For the text-containing cell, return its midpoint in (X, Y) coordinate format. 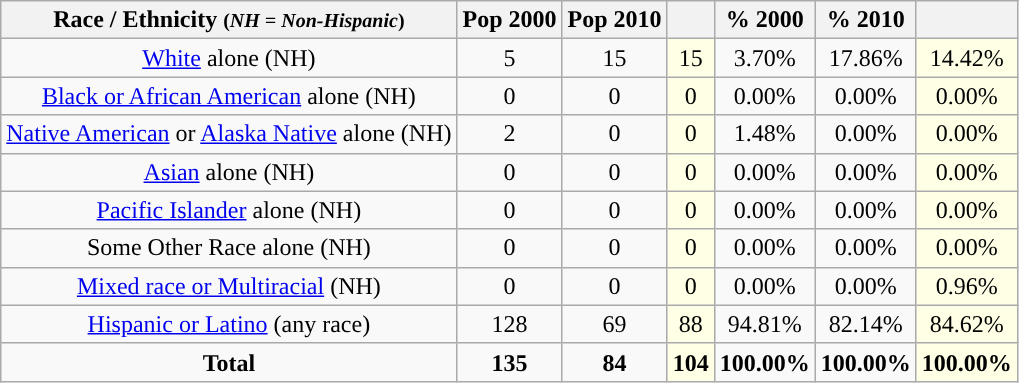
Hispanic or Latino (any race) (229, 324)
Asian alone (NH) (229, 172)
69 (614, 324)
% 2000 (764, 20)
128 (510, 324)
104 (690, 362)
82.14% (866, 324)
Total (229, 362)
17.86% (866, 58)
Pop 2010 (614, 20)
Race / Ethnicity (NH = Non-Hispanic) (229, 20)
Pacific Islander alone (NH) (229, 210)
135 (510, 362)
88 (690, 324)
Native American or Alaska Native alone (NH) (229, 134)
2 (510, 134)
84 (614, 362)
84.62% (966, 324)
5 (510, 58)
Pop 2000 (510, 20)
14.42% (966, 58)
1.48% (764, 134)
0.96% (966, 286)
3.70% (764, 58)
Mixed race or Multiracial (NH) (229, 286)
White alone (NH) (229, 58)
94.81% (764, 324)
% 2010 (866, 20)
Black or African American alone (NH) (229, 96)
Some Other Race alone (NH) (229, 248)
